Locate the cell with the specified text and output its [x, y] center coordinate. 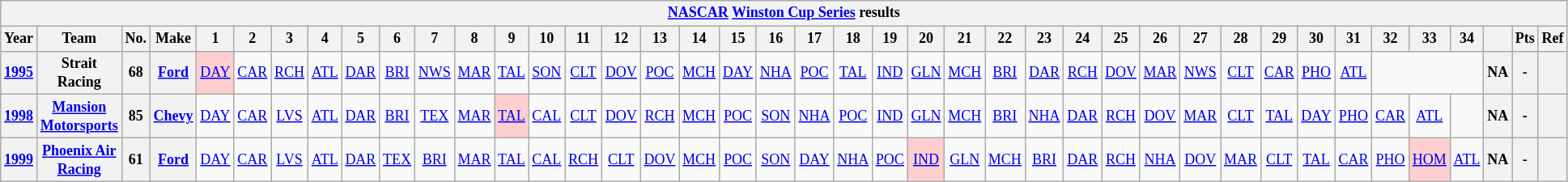
Make [173, 39]
7 [434, 39]
25 [1121, 39]
Mansion Motorsports [79, 116]
Phoenix Air Racing [79, 159]
15 [737, 39]
2 [253, 39]
33 [1430, 39]
Year [19, 39]
6 [397, 39]
Strait Racing [79, 73]
30 [1316, 39]
18 [853, 39]
Chevy [173, 116]
24 [1083, 39]
16 [776, 39]
5 [361, 39]
NASCAR Winston Cup Series results [784, 13]
28 [1241, 39]
1998 [19, 116]
Pts [1525, 39]
21 [965, 39]
8 [474, 39]
29 [1279, 39]
17 [814, 39]
11 [584, 39]
Team [79, 39]
22 [1005, 39]
No. [136, 39]
14 [699, 39]
HOM [1430, 159]
23 [1044, 39]
85 [136, 116]
13 [660, 39]
1 [215, 39]
61 [136, 159]
31 [1353, 39]
1995 [19, 73]
68 [136, 73]
19 [890, 39]
4 [325, 39]
1999 [19, 159]
32 [1391, 39]
9 [512, 39]
12 [621, 39]
20 [926, 39]
10 [547, 39]
3 [290, 39]
34 [1467, 39]
26 [1160, 39]
27 [1200, 39]
Ref [1553, 39]
